From the cell containing the given text, extract its center point as [x, y] coordinate. 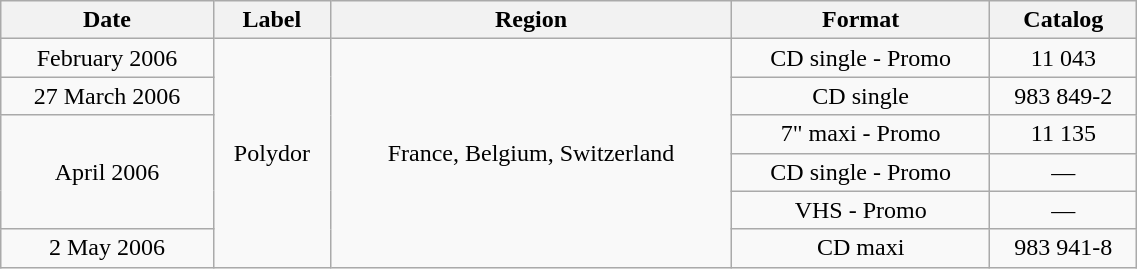
Format [861, 20]
2 May 2006 [107, 248]
Date [107, 20]
April 2006 [107, 172]
VHS - Promo [861, 210]
Polydor [272, 153]
11 043 [1064, 58]
France, Belgium, Switzerland [532, 153]
7" maxi - Promo [861, 134]
CD maxi [861, 248]
27 March 2006 [107, 96]
February 2006 [107, 58]
Label [272, 20]
983 941-8 [1064, 248]
Region [532, 20]
Catalog [1064, 20]
11 135 [1064, 134]
CD single [861, 96]
983 849-2 [1064, 96]
